Locate the cell with the specified text and output its [x, y] center coordinate. 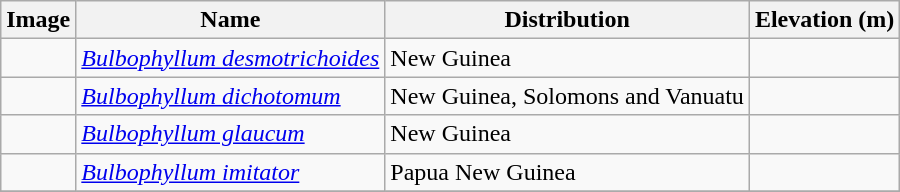
Bulbophyllum glaucum [230, 134]
Elevation (m) [824, 20]
New Guinea, Solomons and Vanuatu [568, 96]
Papua New Guinea [568, 172]
Name [230, 20]
Bulbophyllum dichotomum [230, 96]
Distribution [568, 20]
Bulbophyllum desmotrichoides [230, 58]
Image [38, 20]
Bulbophyllum imitator [230, 172]
